Identify which cell holds the provided text, then report its (X, Y) central coordinate. 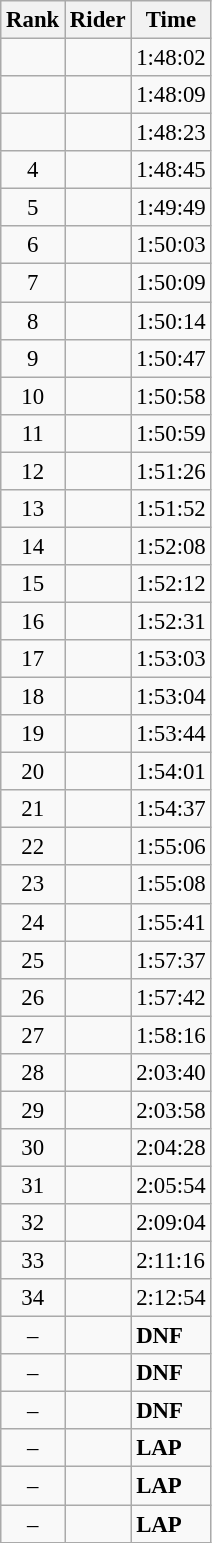
2:03:40 (171, 1073)
2:03:58 (171, 1110)
9 (33, 358)
1:54:01 (171, 772)
Rider (98, 20)
1:50:09 (171, 283)
1:48:09 (171, 95)
27 (33, 1035)
1:55:08 (171, 885)
20 (33, 772)
34 (33, 1298)
23 (33, 885)
11 (33, 433)
19 (33, 734)
10 (33, 396)
33 (33, 1261)
5 (33, 208)
1:48:45 (171, 170)
4 (33, 170)
1:55:41 (171, 922)
1:57:37 (171, 960)
30 (33, 1148)
2:05:54 (171, 1185)
31 (33, 1185)
1:53:03 (171, 659)
7 (33, 283)
13 (33, 509)
1:49:49 (171, 208)
1:52:12 (171, 584)
Rank (33, 20)
1:53:04 (171, 697)
1:51:26 (171, 471)
1:57:42 (171, 997)
22 (33, 847)
25 (33, 960)
1:50:59 (171, 433)
18 (33, 697)
17 (33, 659)
2:04:28 (171, 1148)
21 (33, 809)
2:12:54 (171, 1298)
1:48:23 (171, 133)
26 (33, 997)
14 (33, 546)
8 (33, 321)
1:51:52 (171, 509)
1:50:03 (171, 245)
1:52:08 (171, 546)
15 (33, 584)
1:58:16 (171, 1035)
12 (33, 471)
1:54:37 (171, 809)
Time (171, 20)
2:11:16 (171, 1261)
28 (33, 1073)
24 (33, 922)
29 (33, 1110)
2:09:04 (171, 1223)
16 (33, 621)
1:50:14 (171, 321)
1:48:02 (171, 58)
1:52:31 (171, 621)
1:53:44 (171, 734)
6 (33, 245)
32 (33, 1223)
1:50:58 (171, 396)
1:55:06 (171, 847)
1:50:47 (171, 358)
